Detect which cell encompasses the target text, then output its [X, Y] center coordinate. 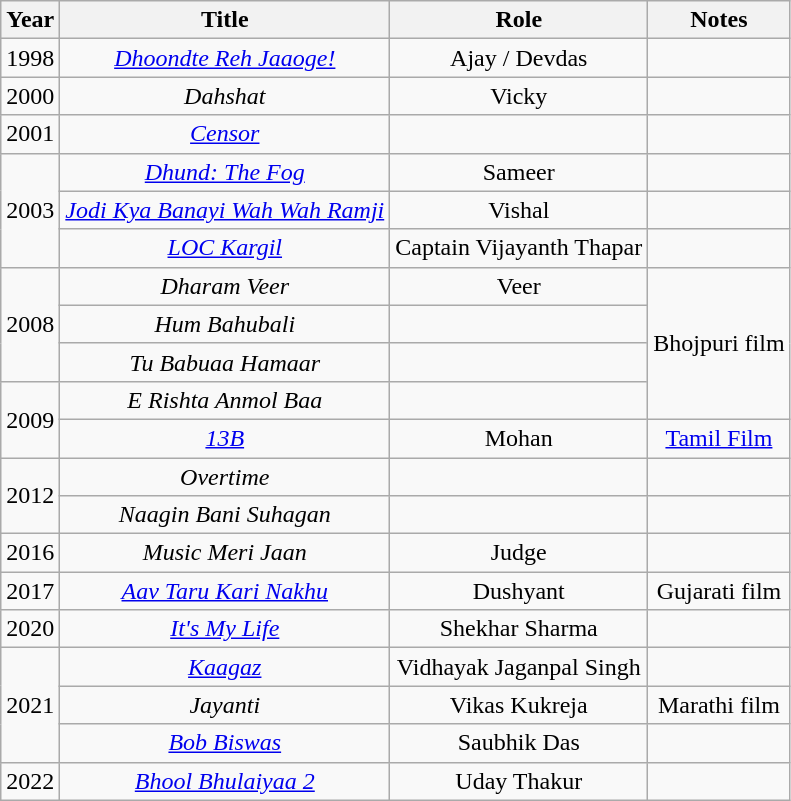
It's My Life [225, 629]
1998 [30, 58]
Bhool Bhulaiyaa 2 [225, 781]
Dahshat [225, 96]
Veer [519, 286]
Tamil Film [719, 438]
Dhoondte Reh Jaaoge! [225, 58]
Gujarati film [719, 591]
Mohan [519, 438]
2016 [30, 553]
Bob Biswas [225, 743]
2017 [30, 591]
Bhojpuri film [719, 343]
Tu Babuaa Hamaar [225, 362]
Jayanti [225, 705]
2012 [30, 496]
2021 [30, 705]
Shekhar Sharma [519, 629]
Dharam Veer [225, 286]
Notes [719, 20]
Judge [519, 553]
Dushyant [519, 591]
Ajay / Devdas [519, 58]
2003 [30, 210]
Censor [225, 134]
13B [225, 438]
2009 [30, 419]
Marathi film [719, 705]
E Rishta Anmol Baa [225, 400]
Sameer [519, 172]
Kaagaz [225, 667]
Dhund: The Fog [225, 172]
2008 [30, 324]
Jodi Kya Banayi Wah Wah Ramji [225, 210]
Naagin Bani Suhagan [225, 515]
2001 [30, 134]
Uday Thakur [519, 781]
Vishal [519, 210]
Music Meri Jaan [225, 553]
Vicky [519, 96]
Overtime [225, 477]
Vikas Kukreja [519, 705]
2020 [30, 629]
Year [30, 20]
Role [519, 20]
LOC Kargil [225, 248]
2022 [30, 781]
Title [225, 20]
Captain Vijayanth Thapar [519, 248]
Aav Taru Kari Nakhu [225, 591]
Saubhik Das [519, 743]
2000 [30, 96]
Hum Bahubali [225, 324]
Vidhayak Jaganpal Singh [519, 667]
